From the cell containing the given text, extract its center point as [x, y] coordinate. 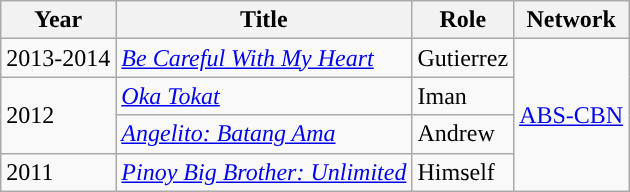
2011 [58, 172]
2012 [58, 115]
Angelito: Batang Ama [264, 134]
ABS-CBN [572, 115]
Iman [463, 96]
Network [572, 20]
Andrew [463, 134]
Year [58, 20]
Be Careful With My Heart [264, 58]
Role [463, 20]
Title [264, 20]
Himself [463, 172]
Oka Tokat [264, 96]
2013-2014 [58, 58]
Gutierrez [463, 58]
Pinoy Big Brother: Unlimited [264, 172]
